Determine the [X, Y] coordinate at the center of the cell enclosing the given text.  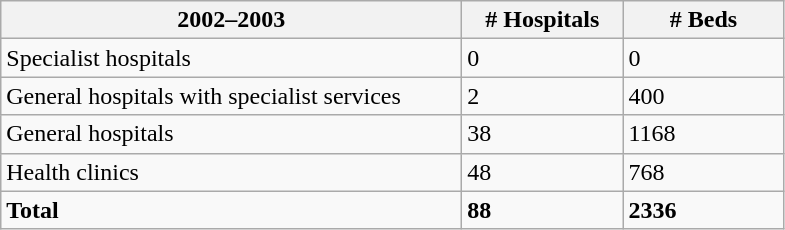
General hospitals [232, 134]
38 [542, 134]
48 [542, 172]
2002–2003 [232, 20]
# Hospitals [542, 20]
# Beds [704, 20]
Health clinics [232, 172]
400 [704, 96]
2 [542, 96]
Total [232, 210]
88 [542, 210]
Specialist hospitals [232, 58]
768 [704, 172]
2336 [704, 210]
General hospitals with specialist services [232, 96]
1168 [704, 134]
